For the text-containing cell, return its midpoint in (X, Y) coordinate format. 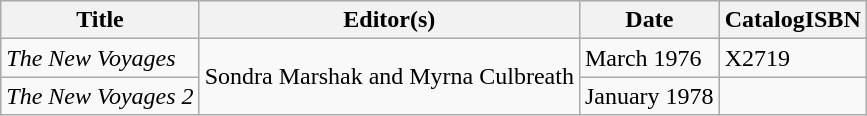
Title (100, 20)
March 1976 (649, 58)
Sondra Marshak and Myrna Culbreath (389, 77)
Editor(s) (389, 20)
January 1978 (649, 96)
The New Voyages (100, 58)
The New Voyages 2 (100, 96)
X2719 (792, 58)
CatalogISBN (792, 20)
Date (649, 20)
